Output the (X, Y) coordinate of the center of the cell containing the given text.  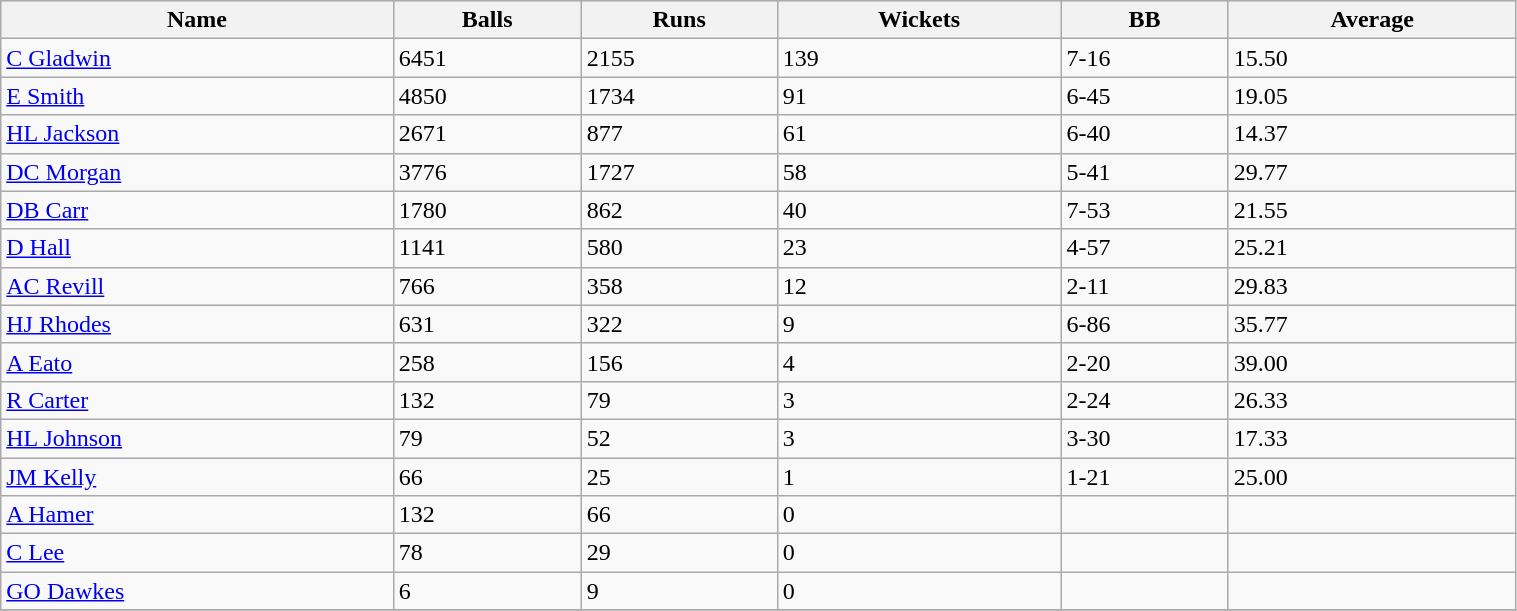
6451 (487, 58)
1734 (679, 96)
2-24 (1144, 400)
15.50 (1372, 58)
25.21 (1372, 248)
Average (1372, 20)
R Carter (198, 400)
78 (487, 553)
1727 (679, 172)
631 (487, 324)
766 (487, 286)
26.33 (1372, 400)
17.33 (1372, 438)
12 (919, 286)
58 (919, 172)
3776 (487, 172)
HL Johnson (198, 438)
2-11 (1144, 286)
Wickets (919, 20)
6-45 (1144, 96)
1-21 (1144, 477)
6-86 (1144, 324)
3-30 (1144, 438)
HL Jackson (198, 134)
D Hall (198, 248)
DC Morgan (198, 172)
Balls (487, 20)
61 (919, 134)
E Smith (198, 96)
AC Revill (198, 286)
139 (919, 58)
A Hamer (198, 515)
JM Kelly (198, 477)
C Gladwin (198, 58)
2-20 (1144, 362)
4 (919, 362)
2155 (679, 58)
580 (679, 248)
52 (679, 438)
156 (679, 362)
6-40 (1144, 134)
BB (1144, 20)
358 (679, 286)
23 (919, 248)
1780 (487, 210)
39.00 (1372, 362)
5-41 (1144, 172)
25 (679, 477)
A Eato (198, 362)
19.05 (1372, 96)
Runs (679, 20)
7-16 (1144, 58)
21.55 (1372, 210)
7-53 (1144, 210)
29 (679, 553)
C Lee (198, 553)
4850 (487, 96)
Name (198, 20)
877 (679, 134)
DB Carr (198, 210)
4-57 (1144, 248)
HJ Rhodes (198, 324)
29.83 (1372, 286)
6 (487, 591)
322 (679, 324)
25.00 (1372, 477)
1 (919, 477)
258 (487, 362)
91 (919, 96)
862 (679, 210)
2671 (487, 134)
1141 (487, 248)
14.37 (1372, 134)
35.77 (1372, 324)
29.77 (1372, 172)
GO Dawkes (198, 591)
40 (919, 210)
